Locate the cell with the specified text and output its (x, y) center coordinate. 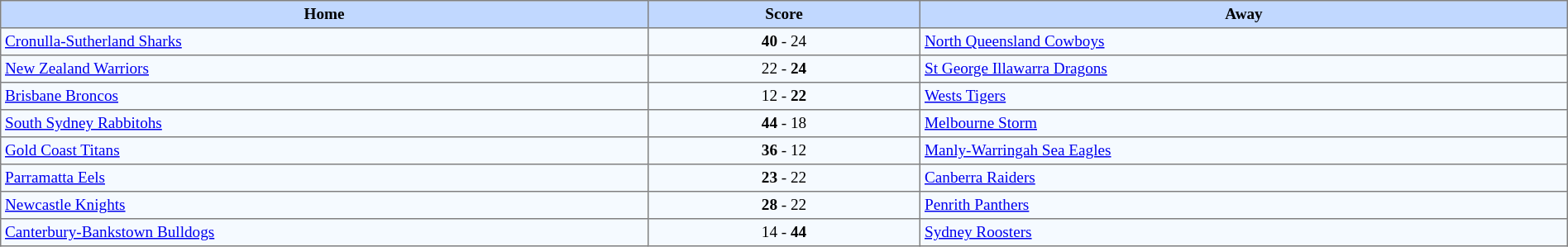
28 - 22 (784, 205)
Gold Coast Titans (324, 150)
Parramatta Eels (324, 178)
14 - 44 (784, 233)
Score (784, 15)
40 - 24 (784, 41)
Canterbury-Bankstown Bulldogs (324, 233)
Home (324, 15)
Penrith Panthers (1244, 205)
22 - 24 (784, 69)
23 - 22 (784, 178)
12 - 22 (784, 96)
Canberra Raiders (1244, 178)
Wests Tigers (1244, 96)
Melbourne Storm (1244, 124)
Brisbane Broncos (324, 96)
Cronulla-Sutherland Sharks (324, 41)
North Queensland Cowboys (1244, 41)
Away (1244, 15)
New Zealand Warriors (324, 69)
Manly-Warringah Sea Eagles (1244, 150)
Newcastle Knights (324, 205)
36 - 12 (784, 150)
St George Illawarra Dragons (1244, 69)
44 - 18 (784, 124)
Sydney Roosters (1244, 233)
South Sydney Rabbitohs (324, 124)
